Determine the [X, Y] coordinate at the center of the cell enclosing the given text.  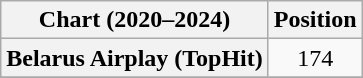
Belarus Airplay (TopHit) [135, 58]
174 [315, 58]
Position [315, 20]
Chart (2020–2024) [135, 20]
